Return (x, y) of the center of cell containing provided text 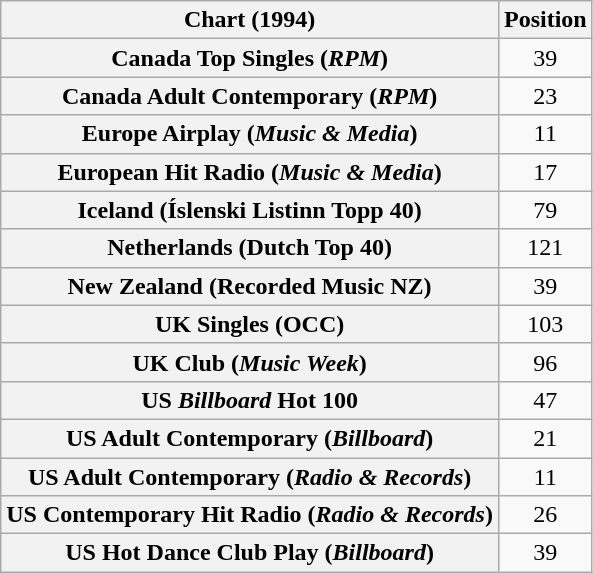
103 (545, 324)
Canada Adult Contemporary (RPM) (250, 96)
Position (545, 20)
121 (545, 248)
US Hot Dance Club Play (Billboard) (250, 553)
Netherlands (Dutch Top 40) (250, 248)
17 (545, 172)
Chart (1994) (250, 20)
US Adult Contemporary (Billboard) (250, 438)
UK Singles (OCC) (250, 324)
New Zealand (Recorded Music NZ) (250, 286)
23 (545, 96)
US Adult Contemporary (Radio & Records) (250, 477)
47 (545, 400)
US Contemporary Hit Radio (Radio & Records) (250, 515)
Iceland (Íslenski Listinn Topp 40) (250, 210)
US Billboard Hot 100 (250, 400)
26 (545, 515)
European Hit Radio (Music & Media) (250, 172)
UK Club (Music Week) (250, 362)
Canada Top Singles (RPM) (250, 58)
21 (545, 438)
Europe Airplay (Music & Media) (250, 134)
79 (545, 210)
96 (545, 362)
